Find where the given text appears and provide that cell's center as (x, y) coordinate. 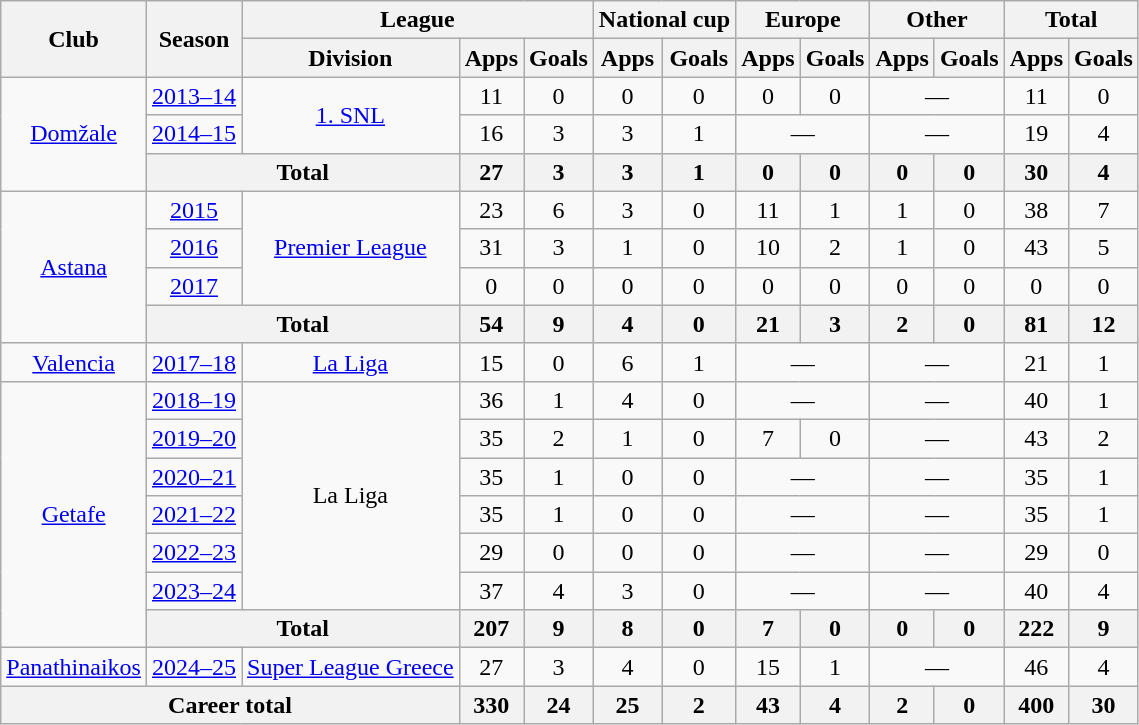
Domžale (74, 134)
2015 (194, 210)
Premier League (351, 248)
2016 (194, 248)
16 (491, 134)
400 (1036, 705)
2020–21 (194, 477)
31 (491, 248)
54 (491, 324)
Europe (803, 20)
2023–24 (194, 591)
Division (351, 58)
League (418, 20)
2017 (194, 286)
Super League Greece (351, 667)
2022–23 (194, 553)
222 (1036, 629)
Getafe (74, 514)
24 (559, 705)
National cup (664, 20)
Career total (230, 705)
2024–25 (194, 667)
207 (491, 629)
330 (491, 705)
Panathinaikos (74, 667)
Club (74, 39)
Season (194, 39)
5 (1104, 248)
Astana (74, 267)
46 (1036, 667)
1. SNL (351, 115)
2021–22 (194, 515)
23 (491, 210)
10 (768, 248)
36 (491, 400)
38 (1036, 210)
Valencia (74, 362)
2019–20 (194, 438)
2013–14 (194, 96)
25 (627, 705)
81 (1036, 324)
2014–15 (194, 134)
37 (491, 591)
2018–19 (194, 400)
12 (1104, 324)
8 (627, 629)
Other (937, 20)
2017–18 (194, 362)
19 (1036, 134)
